Return (X, Y) of the center of cell containing provided text 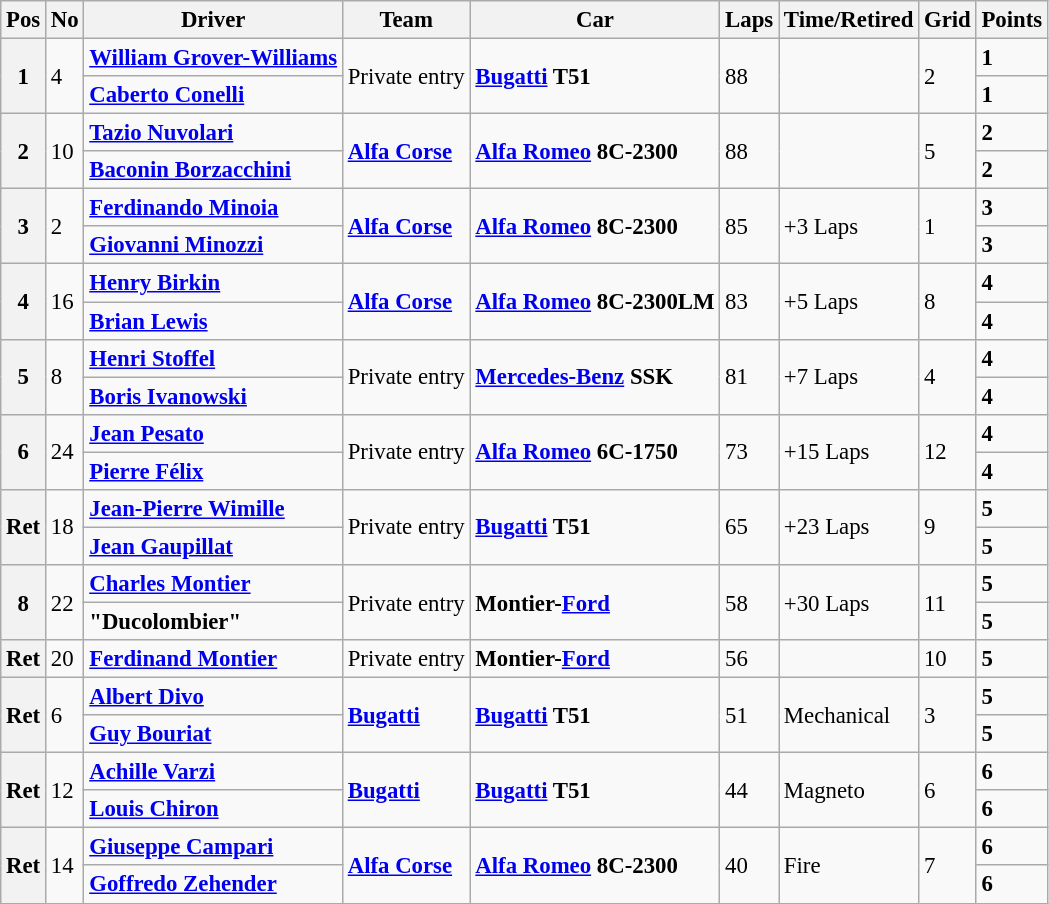
Magneto (849, 790)
Fire (849, 866)
Baconin Borzacchini (213, 170)
"Ducolombier" (213, 621)
9 (948, 528)
+15 Laps (849, 452)
Time/Retired (849, 20)
Tazio Nuvolari (213, 133)
Alfa Romeo 6C-1750 (595, 452)
14 (65, 866)
Ferdinand Montier (213, 659)
+5 Laps (849, 302)
Albert Divo (213, 697)
20 (65, 659)
51 (750, 716)
81 (750, 376)
Mercedes-Benz SSK (595, 376)
Ferdinando Minoia (213, 208)
44 (750, 790)
Henri Stoffel (213, 358)
Jean-Pierre Wimille (213, 509)
No (65, 20)
William Grover-Williams (213, 58)
18 (65, 528)
Guy Bouriat (213, 734)
Grid (948, 20)
40 (750, 866)
Pos (24, 20)
Boris Ivanowski (213, 396)
Pierre Félix (213, 471)
7 (948, 866)
11 (948, 602)
83 (750, 302)
Brian Lewis (213, 321)
65 (750, 528)
Car (595, 20)
Team (406, 20)
24 (65, 452)
Points (1012, 20)
Laps (750, 20)
16 (65, 302)
73 (750, 452)
56 (750, 659)
+30 Laps (849, 602)
22 (65, 602)
Giovanni Minozzi (213, 245)
Jean Gaupillat (213, 546)
Goffredo Zehender (213, 885)
85 (750, 226)
Louis Chiron (213, 809)
+7 Laps (849, 376)
Mechanical (849, 716)
Caberto Conelli (213, 95)
Driver (213, 20)
Charles Montier (213, 584)
+23 Laps (849, 528)
Giuseppe Campari (213, 847)
Alfa Romeo 8C-2300LM (595, 302)
Achille Varzi (213, 772)
Henry Birkin (213, 283)
58 (750, 602)
Jean Pesato (213, 433)
+3 Laps (849, 226)
